Capture the cell that displays the provided text and extract its (x, y) central coordinate. 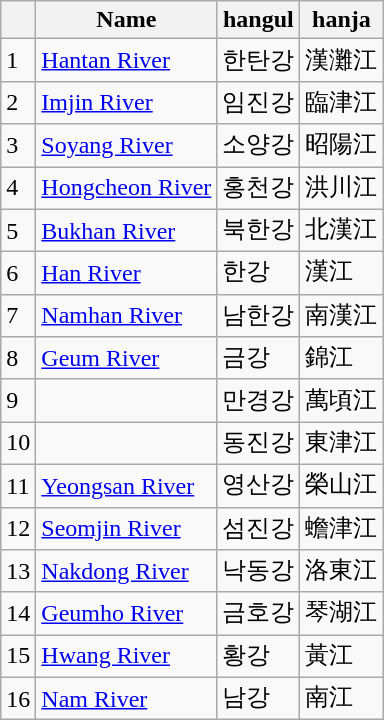
북한강 (258, 230)
Namhan River (126, 316)
Soyang River (126, 146)
3 (18, 146)
洪川江 (342, 188)
Seomjin River (126, 528)
9 (18, 400)
Imjin River (126, 102)
2 (18, 102)
漢江 (342, 274)
동진강 (258, 444)
영산강 (258, 486)
漢灘江 (342, 60)
hangul (258, 20)
Han River (126, 274)
13 (18, 572)
소양강 (258, 146)
萬頃江 (342, 400)
洛東江 (342, 572)
黃江 (342, 656)
琴湖江 (342, 614)
4 (18, 188)
6 (18, 274)
Geum River (126, 358)
섬진강 (258, 528)
Nakdong River (126, 572)
臨津江 (342, 102)
한탄강 (258, 60)
낙동강 (258, 572)
금강 (258, 358)
1 (18, 60)
14 (18, 614)
Geumho River (126, 614)
15 (18, 656)
7 (18, 316)
東津江 (342, 444)
Hongcheon River (126, 188)
5 (18, 230)
蟾津江 (342, 528)
昭陽江 (342, 146)
榮山江 (342, 486)
Name (126, 20)
錦江 (342, 358)
홍천강 (258, 188)
10 (18, 444)
Yeongsan River (126, 486)
8 (18, 358)
한강 (258, 274)
南江 (342, 698)
hanja (342, 20)
Hwang River (126, 656)
금호강 (258, 614)
만경강 (258, 400)
Nam River (126, 698)
12 (18, 528)
北漢江 (342, 230)
Hantan River (126, 60)
16 (18, 698)
남강 (258, 698)
임진강 (258, 102)
황강 (258, 656)
Bukhan River (126, 230)
南漢江 (342, 316)
남한강 (258, 316)
11 (18, 486)
